Capture the cell that displays the provided text and extract its (X, Y) central coordinate. 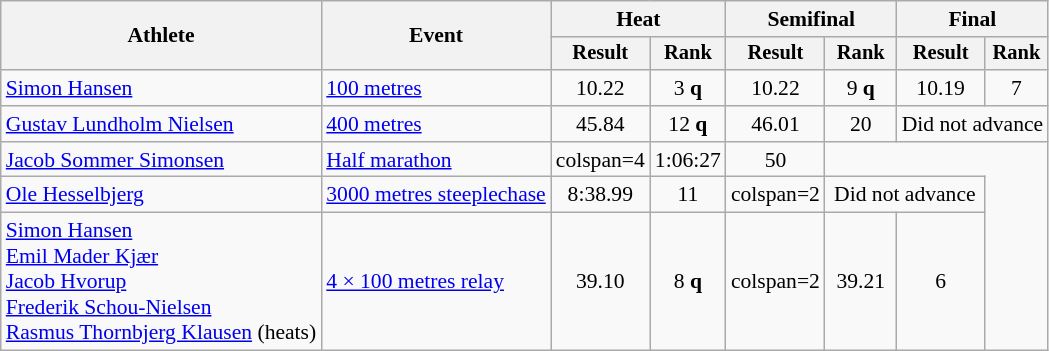
20 (861, 124)
Jacob Sommer Simonsen (162, 160)
100 metres (436, 88)
Semifinal (812, 19)
8:38.99 (600, 195)
Gustav Lundholm Nielsen (162, 124)
1:06:27 (688, 160)
46.01 (776, 124)
39.21 (861, 282)
11 (688, 195)
4 × 100 metres relay (436, 282)
7 (1016, 88)
400 metres (436, 124)
Simon Hansen (162, 88)
6 (941, 282)
12 q (688, 124)
Athlete (162, 36)
45.84 (600, 124)
50 (776, 160)
3000 metres steeplechase (436, 195)
Final (973, 19)
39.10 (600, 282)
3 q (688, 88)
9 q (861, 88)
Event (436, 36)
Half marathon (436, 160)
8 q (688, 282)
colspan=4 (600, 160)
Heat (638, 19)
Ole Hesselbjerg (162, 195)
10.19 (941, 88)
Simon HansenEmil Mader KjærJacob HvorupFrederik Schou-NielsenRasmus Thornbjerg Klausen (heats) (162, 282)
